Output the [X, Y] coordinate of the center of the cell containing the given text.  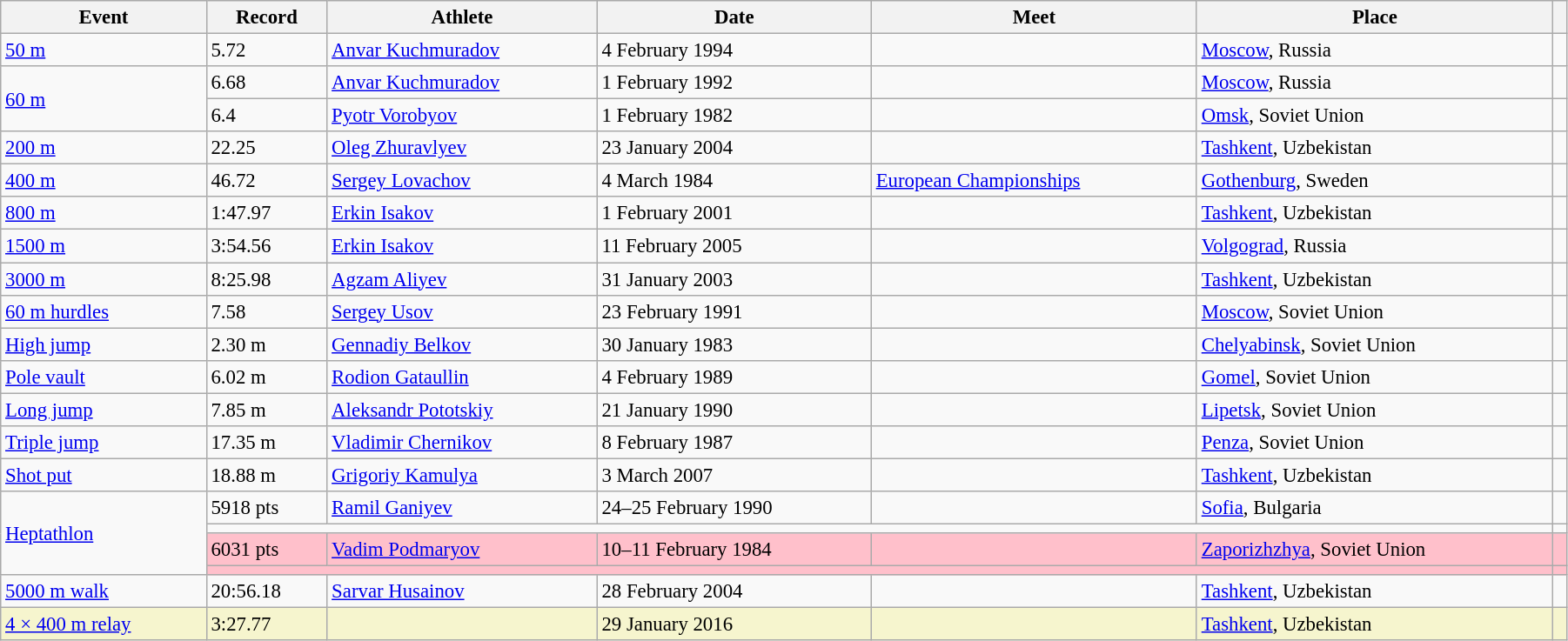
Date [734, 17]
3 March 2007 [734, 475]
5918 pts [266, 508]
Pole vault [104, 377]
7.85 m [266, 410]
Zaporizhzhya, Soviet Union [1375, 550]
Ramil Ganiyev [462, 508]
Place [1375, 17]
1 February 1992 [734, 83]
200 m [104, 148]
Pyotr Vorobyov [462, 116]
Aleksandr Pototskiy [462, 410]
Omsk, Soviet Union [1375, 116]
1 February 1982 [734, 116]
29 January 2016 [734, 624]
23 January 2004 [734, 148]
11 February 2005 [734, 246]
1:47.97 [266, 213]
Rodion Gataullin [462, 377]
22.25 [266, 148]
Agzam Aliyev [462, 279]
3:54.56 [266, 246]
4 × 400 m relay [104, 624]
60 m [104, 99]
Volgograd, Russia [1375, 246]
High jump [104, 344]
Athlete [462, 17]
8:25.98 [266, 279]
18.88 m [266, 475]
Meet [1034, 17]
28 February 2004 [734, 591]
Gomel, Soviet Union [1375, 377]
Sarvar Husainov [462, 591]
10–11 February 1984 [734, 550]
3000 m [104, 279]
Gothenburg, Sweden [1375, 181]
6.68 [266, 83]
Sergey Usov [462, 311]
Shot put [104, 475]
50 m [104, 50]
Vadim Podmaryov [462, 550]
7.58 [266, 311]
23 February 1991 [734, 311]
17.35 m [266, 443]
Long jump [104, 410]
Oleg Zhuravlyev [462, 148]
4 February 1989 [734, 377]
Record [266, 17]
Grigoriy Kamulya [462, 475]
3:27.77 [266, 624]
31 January 2003 [734, 279]
2.30 m [266, 344]
Chelyabinsk, Soviet Union [1375, 344]
Heptathlon [104, 533]
1 February 2001 [734, 213]
20:56.18 [266, 591]
30 January 1983 [734, 344]
Gennadiy Belkov [462, 344]
Penza, Soviet Union [1375, 443]
Event [104, 17]
5.72 [266, 50]
46.72 [266, 181]
6.02 m [266, 377]
Sofia, Bulgaria [1375, 508]
Lipetsk, Soviet Union [1375, 410]
Vladimir Chernikov [462, 443]
Moscow, Soviet Union [1375, 311]
60 m hurdles [104, 311]
21 January 1990 [734, 410]
1500 m [104, 246]
Triple jump [104, 443]
5000 m walk [104, 591]
European Championships [1034, 181]
Sergey Lovachov [462, 181]
4 March 1984 [734, 181]
6.4 [266, 116]
400 m [104, 181]
6031 pts [266, 550]
4 February 1994 [734, 50]
800 m [104, 213]
24–25 February 1990 [734, 508]
8 February 1987 [734, 443]
